Search for the cell housing the specified text and yield its [X, Y] center coordinate. 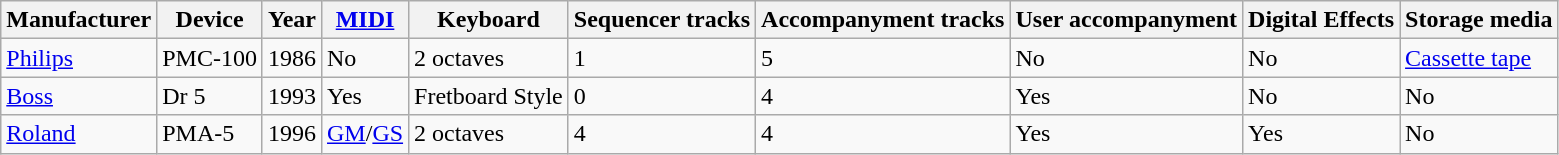
Sequencer tracks [662, 20]
1 [662, 58]
1996 [292, 134]
Philips [79, 58]
Keyboard [489, 20]
Device [210, 20]
PMC-100 [210, 58]
Roland [79, 134]
Year [292, 20]
Digital Effects [1322, 20]
1993 [292, 96]
Boss [79, 96]
Manufacturer [79, 20]
GM/GS [364, 134]
1986 [292, 58]
0 [662, 96]
Storage media [1479, 20]
User accompanyment [1126, 20]
5 [883, 58]
Accompanyment tracks [883, 20]
Cassette tape [1479, 58]
Fretboard Style [489, 96]
PMA-5 [210, 134]
Dr 5 [210, 96]
MIDI [364, 20]
